Identify which cell holds the provided text, then report its (x, y) central coordinate. 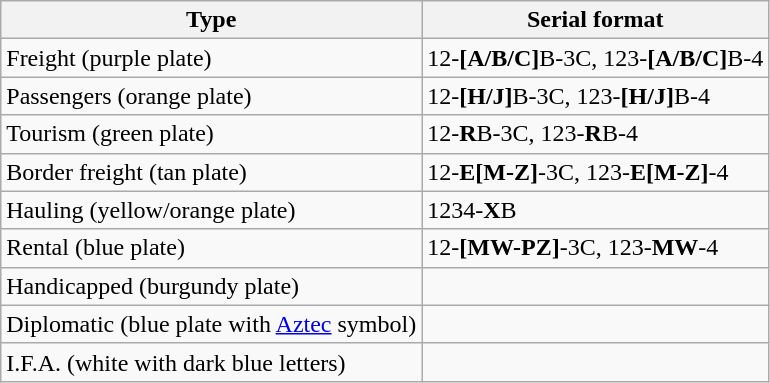
I.F.A. (white with dark blue letters) (212, 362)
Tourism (green plate) (212, 134)
Diplomatic (blue plate with Aztec symbol) (212, 324)
12-RB-3C, 123-RB-4 (596, 134)
12-[A/B/C]B-3C, 123-[A/B/C]B-4 (596, 58)
Type (212, 20)
Freight (purple plate) (212, 58)
12-[H/J]B-3C, 123-[H/J]B-4 (596, 96)
Passengers (orange plate) (212, 96)
Serial format (596, 20)
Handicapped (burgundy plate) (212, 286)
Border freight (tan plate) (212, 172)
Rental (blue plate) (212, 248)
12-[MW-PZ]-3C, 123-MW-4 (596, 248)
12-E[M-Z]-3C, 123-E[M-Z]-4 (596, 172)
1234-XB (596, 210)
Hauling (yellow/orange plate) (212, 210)
